Provide the (X, Y) coordinate of the cell's center where the given text is located.  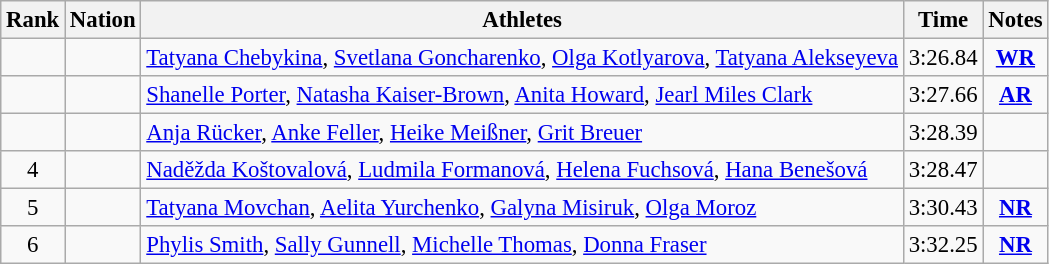
5 (33, 208)
Tatyana Movchan, Aelita Yurchenko, Galyna Misiruk, Olga Moroz (522, 208)
Athletes (522, 20)
3:27.66 (943, 95)
3:32.25 (943, 245)
Naděžda Koštovalová, Ludmila Formanová, Helena Fuchsová, Hana Benešová (522, 170)
AR (1016, 95)
Nation (103, 20)
3:30.43 (943, 208)
Anja Rücker, Anke Feller, Heike Meißner, Grit Breuer (522, 133)
Rank (33, 20)
WR (1016, 58)
4 (33, 170)
Tatyana Chebykina, Svetlana Goncharenko, Olga Kotlyarova, Tatyana Alekseyeva (522, 58)
Shanelle Porter, Natasha Kaiser-Brown, Anita Howard, Jearl Miles Clark (522, 95)
3:28.47 (943, 170)
Phylis Smith, Sally Gunnell, Michelle Thomas, Donna Fraser (522, 245)
Notes (1016, 20)
3:28.39 (943, 133)
6 (33, 245)
3:26.84 (943, 58)
Time (943, 20)
